Search for the cell housing the specified text and yield its [x, y] center coordinate. 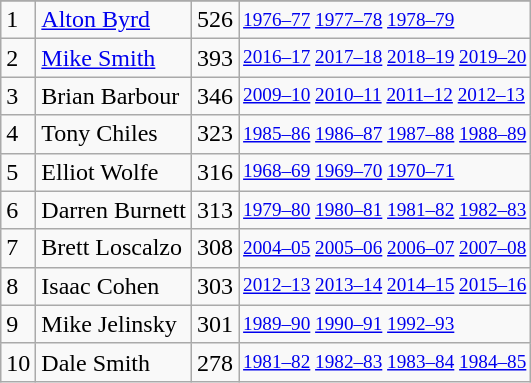
2012–13 2013–14 2014–15 2015–16 [385, 286]
Elliot Wolfe [114, 172]
316 [214, 172]
8 [18, 286]
Darren Burnett [114, 210]
6 [18, 210]
Alton Byrd [114, 20]
301 [214, 324]
278 [214, 362]
2 [18, 58]
10 [18, 362]
Mike Jelinsky [114, 324]
1979–80 1980–81 1981–82 1982–83 [385, 210]
313 [214, 210]
346 [214, 96]
Isaac Cohen [114, 286]
Tony Chiles [114, 134]
1981–82 1982–83 1983–84 1984–85 [385, 362]
1989–90 1990–91 1992–93 [385, 324]
5 [18, 172]
1968–69 1969–70 1970–71 [385, 172]
Brian Barbour [114, 96]
3 [18, 96]
Dale Smith [114, 362]
393 [214, 58]
1985–86 1986–87 1987–88 1988–89 [385, 134]
2009–10 2010–11 2011–12 2012–13 [385, 96]
Mike Smith [114, 58]
Brett Loscalzo [114, 248]
1976–77 1977–78 1978–79 [385, 20]
323 [214, 134]
9 [18, 324]
7 [18, 248]
4 [18, 134]
2004–05 2005–06 2006–07 2007–08 [385, 248]
308 [214, 248]
1 [18, 20]
526 [214, 20]
303 [214, 286]
2016–17 2017–18 2018–19 2019–20 [385, 58]
